Detect which cell encompasses the target text, then output its (X, Y) center coordinate. 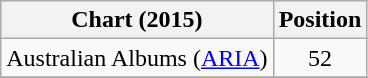
Chart (2015) (137, 20)
Position (320, 20)
52 (320, 58)
Australian Albums (ARIA) (137, 58)
